Identify which cell holds the provided text, then report its (x, y) central coordinate. 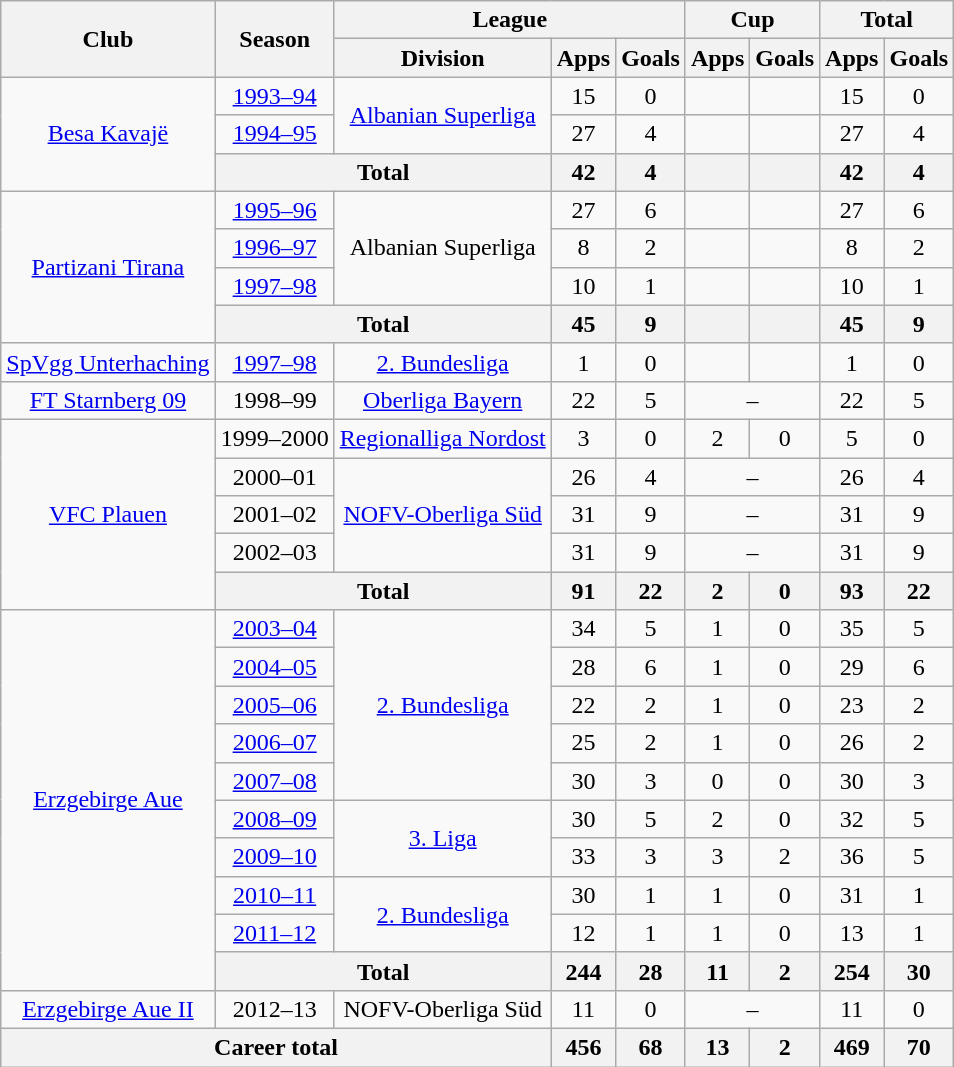
Season (274, 39)
254 (852, 971)
2007–08 (274, 781)
1993–94 (274, 96)
70 (919, 1047)
244 (583, 971)
2005–06 (274, 705)
Division (442, 58)
23 (852, 705)
35 (852, 629)
2002–03 (274, 553)
469 (852, 1047)
2004–05 (274, 667)
Besa Kavajë (108, 134)
League (510, 20)
2003–04 (274, 629)
32 (852, 819)
2012–13 (274, 1009)
12 (583, 933)
1996–97 (274, 248)
Erzgebirge Aue (108, 800)
Oberliga Bayern (442, 400)
Club (108, 39)
1999–2000 (274, 438)
2001–02 (274, 515)
93 (852, 591)
2011–12 (274, 933)
FT Starnberg 09 (108, 400)
91 (583, 591)
1994–95 (274, 134)
456 (583, 1047)
2010–11 (274, 895)
68 (651, 1047)
Career total (276, 1047)
25 (583, 743)
2000–01 (274, 477)
Erzgebirge Aue II (108, 1009)
33 (583, 857)
36 (852, 857)
1998–99 (274, 400)
1995–96 (274, 210)
Regionalliga Nordost (442, 438)
Partizani Tirana (108, 267)
2006–07 (274, 743)
2009–10 (274, 857)
3. Liga (442, 838)
SpVgg Unterhaching (108, 362)
Cup (752, 20)
2008–09 (274, 819)
34 (583, 629)
29 (852, 667)
VFC Plauen (108, 514)
